Extract the (x, y) coordinate from the center of the cell holding the provided text.  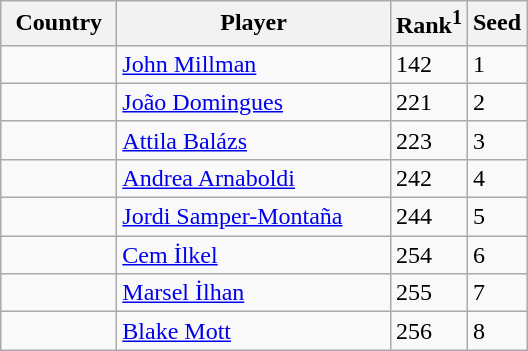
Jordi Samper-Montaña (254, 217)
223 (428, 140)
256 (428, 331)
3 (496, 140)
5 (496, 217)
8 (496, 331)
Andrea Arnaboldi (254, 178)
Rank1 (428, 24)
7 (496, 293)
Marsel İlhan (254, 293)
254 (428, 255)
2 (496, 102)
221 (428, 102)
6 (496, 255)
Attila Balázs (254, 140)
Player (254, 24)
Cem İlkel (254, 255)
1 (496, 64)
Country (59, 24)
242 (428, 178)
142 (428, 64)
Blake Mott (254, 331)
255 (428, 293)
John Millman (254, 64)
João Domingues (254, 102)
4 (496, 178)
Seed (496, 24)
244 (428, 217)
